Capture the cell that displays the provided text and extract its [X, Y] central coordinate. 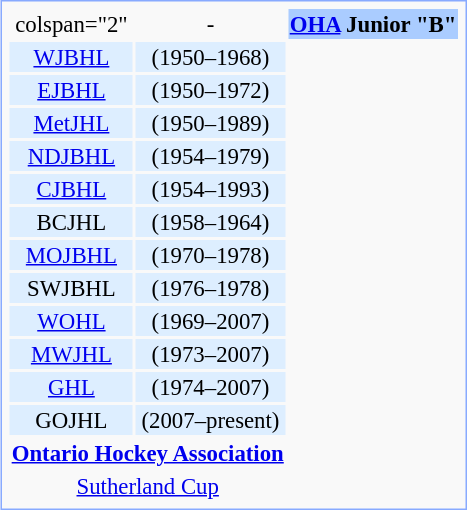
OHA Junior "B" [373, 24]
(1970–1978) [211, 255]
(1954–1979) [211, 156]
CJBHL [72, 189]
MetJHL [72, 123]
GOJHL [72, 420]
(1954–1993) [211, 189]
Ontario Hockey Association [148, 453]
(1974–2007) [211, 387]
(1969–2007) [211, 321]
BCJHL [72, 222]
colspan="2" [72, 24]
(1973–2007) [211, 354]
(1950–1968) [211, 57]
(2007–present) [211, 420]
Sutherland Cup [148, 486]
(1958–1964) [211, 222]
(1976–1978) [211, 288]
(1950–1989) [211, 123]
EJBHL [72, 90]
NDJBHL [72, 156]
WJBHL [72, 57]
MWJHL [72, 354]
WOHL [72, 321]
GHL [72, 387]
(1950–1972) [211, 90]
MOJBHL [72, 255]
- [211, 24]
SWJBHL [72, 288]
